Determine the [X, Y] coordinate at the center of the cell enclosing the given text.  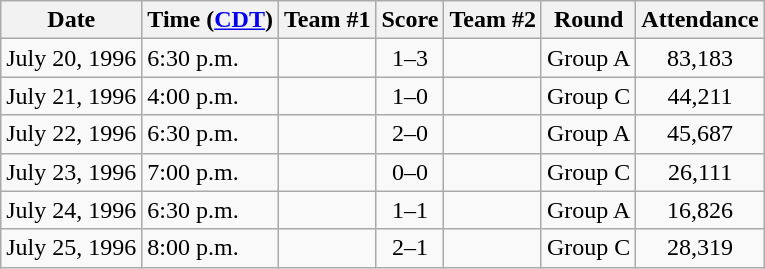
7:00 p.m. [210, 172]
July 20, 1996 [72, 58]
July 23, 1996 [72, 172]
July 22, 1996 [72, 134]
1–3 [410, 58]
1–1 [410, 210]
4:00 p.m. [210, 96]
July 25, 1996 [72, 248]
Attendance [700, 20]
83,183 [700, 58]
1–0 [410, 96]
45,687 [700, 134]
2–0 [410, 134]
Team #1 [327, 20]
44,211 [700, 96]
28,319 [700, 248]
July 21, 1996 [72, 96]
Round [588, 20]
July 24, 1996 [72, 210]
Time (CDT) [210, 20]
Date [72, 20]
Team #2 [493, 20]
16,826 [700, 210]
0–0 [410, 172]
8:00 p.m. [210, 248]
26,111 [700, 172]
Score [410, 20]
2–1 [410, 248]
